Return (X, Y) of the center of cell containing provided text 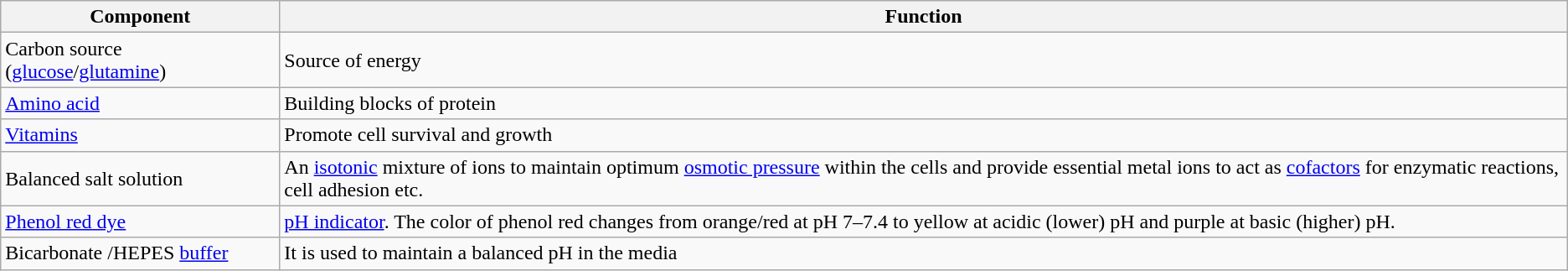
It is used to maintain a balanced pH in the media (923, 253)
Carbon source (glucose/glutamine) (141, 60)
Vitamins (141, 135)
Promote cell survival and growth (923, 135)
Balanced salt solution (141, 178)
Source of energy (923, 60)
Phenol red dye (141, 221)
Building blocks of protein (923, 103)
Component (141, 17)
pH indicator. The color of phenol red changes from orange/red at pH 7–7.4 to yellow at acidic (lower) pH and purple at basic (higher) pH. (923, 221)
Function (923, 17)
Amino acid (141, 103)
Bicarbonate /HEPES buffer (141, 253)
